Return [x, y] of the center of cell containing provided text 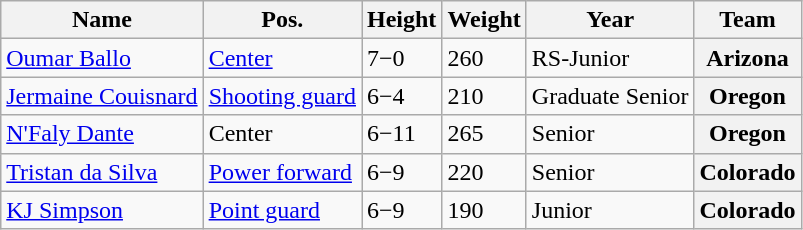
Pos. [282, 20]
Height [402, 20]
Year [610, 20]
6−4 [402, 96]
RS-Junior [610, 58]
Power forward [282, 172]
Shooting guard [282, 96]
Name [102, 20]
Point guard [282, 210]
Junior [610, 210]
Arizona [748, 58]
Weight [484, 20]
Jermaine Couisnard [102, 96]
KJ Simpson [102, 210]
210 [484, 96]
260 [484, 58]
220 [484, 172]
Team [748, 20]
N'Faly Dante [102, 134]
Tristan da Silva [102, 172]
Oumar Ballo [102, 58]
7−0 [402, 58]
190 [484, 210]
Graduate Senior [610, 96]
6−11 [402, 134]
265 [484, 134]
